Search for the cell housing the specified text and yield its (X, Y) center coordinate. 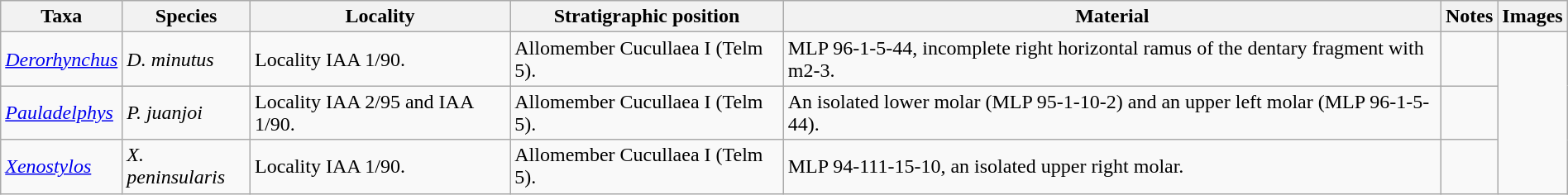
Pauladelphys (61, 112)
Material (1111, 17)
Taxa (61, 17)
MLP 96-1-5-44, incomplete right horizontal ramus of the dentary fragment with m2-3. (1111, 59)
D. minutus (187, 59)
Species (187, 17)
Xenostylos (61, 167)
P. juanjoi (187, 112)
MLP 94-111-15-10, an isolated upper right molar. (1111, 167)
Notes (1469, 17)
X. peninsularis (187, 167)
An isolated lower molar (MLP 95-1-10-2) and an upper left molar (MLP 96-1-5-44). (1111, 112)
Derorhynchus (61, 59)
Stratigraphic position (647, 17)
Locality IAA 2/95 and IAA 1/90. (380, 112)
Locality (380, 17)
Images (1532, 17)
